Extract the (x, y) coordinate from the center of the cell holding the provided text.  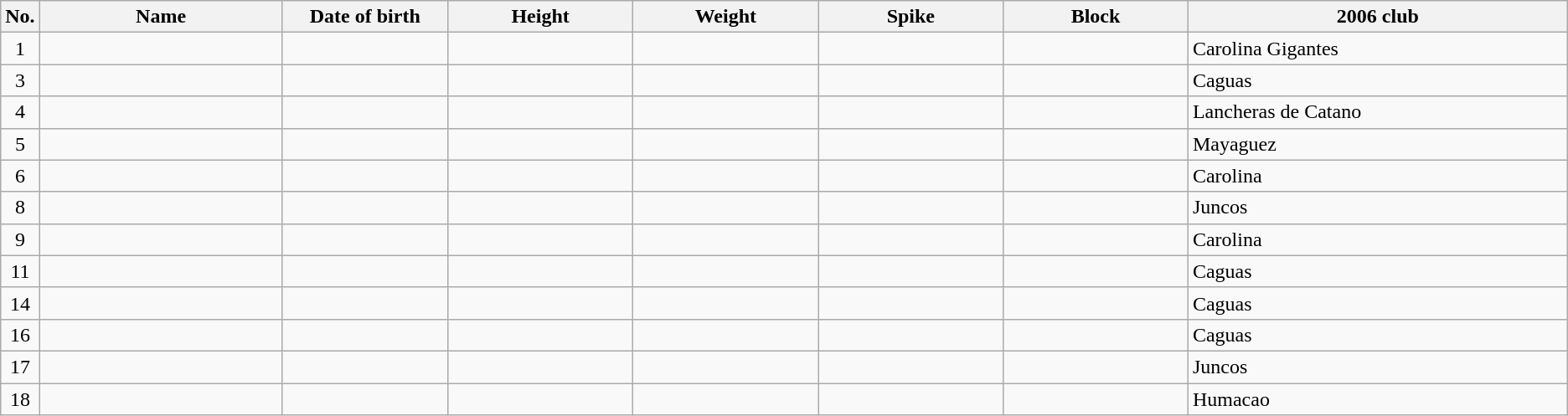
8 (20, 208)
Height (539, 17)
Weight (725, 17)
Mayaguez (1377, 144)
Block (1096, 17)
6 (20, 176)
16 (20, 335)
No. (20, 17)
Date of birth (365, 17)
Carolina Gigantes (1377, 49)
17 (20, 367)
5 (20, 144)
Name (161, 17)
Humacao (1377, 399)
4 (20, 112)
2006 club (1377, 17)
Spike (911, 17)
18 (20, 399)
Lancheras de Catano (1377, 112)
9 (20, 239)
3 (20, 80)
1 (20, 49)
14 (20, 303)
11 (20, 271)
